From the cell containing the given text, extract its center point as [x, y] coordinate. 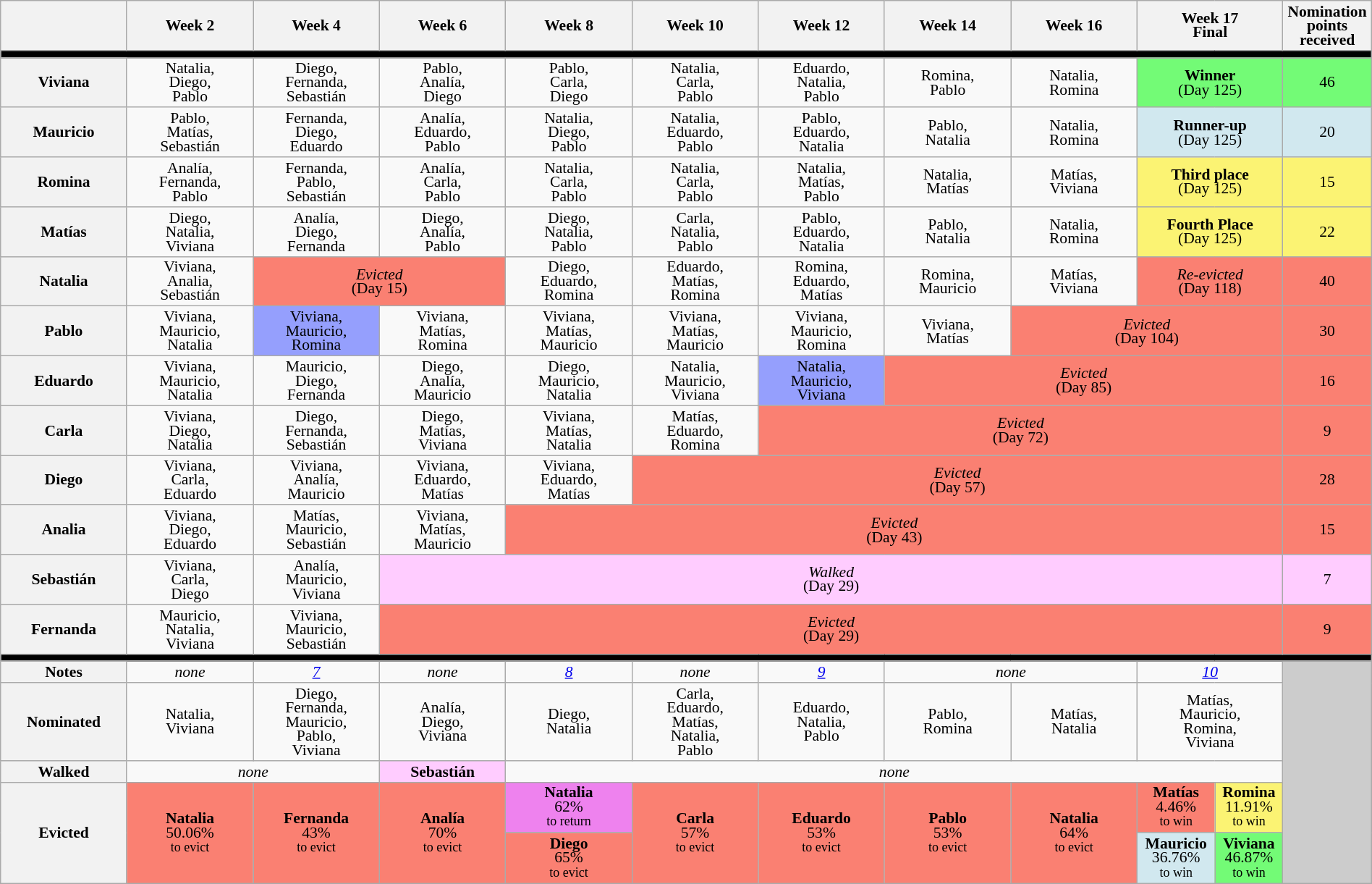
Eduardo53%to evict [822, 833]
Pablo,Matías,Sebastián [190, 133]
Third place(Day 125) [1210, 182]
Week 17Final [1210, 26]
Mauricio36.76%to win [1176, 859]
Mauricio,Natalia,Viviana [190, 630]
Pablo,Romina [948, 722]
Diego,Analía,Mauricio [443, 381]
Natalia,Matías [948, 182]
Eduardo,Matías,Romina [695, 281]
Week 2 [190, 26]
Viviana,Mauricio,Sebastián [317, 630]
Evicted [64, 833]
Romina,Pablo [948, 83]
Analía,Carla,Pablo [443, 182]
Viviana46.87%to win [1249, 859]
Evicted(Day 57) [957, 481]
8 [569, 673]
Diego,Fernanda,Mauricio,Pablo,Viviana [317, 722]
Diego,Natalia,Pablo [569, 232]
Analía,Diego,Viviana [443, 722]
Mauricio,Diego,Fernanda [317, 381]
Evicted(Day 72) [1020, 430]
Analía,Mauricio,Viviana [317, 579]
Week 8 [569, 26]
Evicted(Day 29) [831, 630]
Romina,Mauricio [948, 281]
40 [1327, 281]
Matías4.46%to win [1176, 807]
Pablo53%to evict [948, 833]
28 [1327, 481]
Nominated [64, 722]
Viviana,Carla,Eduardo [190, 481]
20 [1327, 133]
46 [1327, 83]
16 [1327, 381]
Carla57%to evict [695, 833]
Week 12 [822, 26]
Fourth Place(Day 125) [1210, 232]
Romina11.91%to win [1249, 807]
Winner(Day 125) [1210, 83]
Diego,Analía,Pablo [443, 232]
Diego,Natalia,Viviana [190, 232]
Natalia,Matías,Pablo [822, 182]
Fernanda,Pablo,Sebastián [317, 182]
Fernanda,Diego,Eduardo [317, 133]
Analía,Fernanda,Pablo [190, 182]
Matías [64, 232]
Diego,Eduardo,Romina [569, 281]
Evicted(Day 15) [379, 281]
Matías,Mauricio,Sebastián [317, 530]
Diego [64, 481]
Diego,Mauricio,Natalia [569, 381]
Analía,Diego,Fernanda [317, 232]
Viviana,Diego,Natalia [190, 430]
Viviana,Matías,Natalia [569, 430]
Evicted(Day 104) [1147, 332]
Pablo [64, 332]
Pablo,Analía,Diego [443, 83]
Viviana,Analia,Sebastián [190, 281]
Matías,Eduardo,Romina [695, 430]
Nominationpointsreceived [1327, 26]
Walked [64, 772]
Evicted(Day 85) [1084, 381]
Walked(Day 29) [831, 579]
Re-evicted(Day 118) [1210, 281]
Romina [64, 182]
30 [1327, 332]
Notes [64, 673]
Evicted(Day 43) [894, 530]
Carla [64, 430]
Viviana,Matías,Romina [443, 332]
Natalia,Viviana [190, 722]
Week 16 [1074, 26]
Carla,Natalia,Pablo [695, 232]
Natalia62%to return [569, 807]
Natalia50.06%to evict [190, 833]
Mauricio [64, 133]
Viviana,Matías [948, 332]
Analia [64, 530]
Natalia64%to evict [1074, 833]
Romina,Eduardo,Matías [822, 281]
Viviana,Analía,Mauricio [317, 481]
Matías,Natalia [1074, 722]
Viviana,Carla,Diego [190, 579]
Diego,Natalia [569, 722]
Diego65%to evict [569, 859]
Fernanda43%to evict [317, 833]
Pablo,Carla,Diego [569, 83]
Week 14 [948, 26]
Eduardo [64, 381]
Week 4 [317, 26]
Diego,Matías,Viviana [443, 430]
Analía70%to evict [443, 833]
Matías,Mauricio,Romina,Viviana [1210, 722]
22 [1327, 232]
Runner-up(Day 125) [1210, 133]
Week 10 [695, 26]
Fernanda [64, 630]
Week 6 [443, 26]
Natalia [64, 281]
Viviana,Diego,Eduardo [190, 530]
Viviana [64, 83]
Carla,Eduardo,Matías,Natalia,Pablo [695, 722]
10 [1210, 673]
Natalia,Eduardo,Pablo [695, 133]
Analía,Eduardo,Pablo [443, 133]
